Return (x, y) of the center of cell containing provided text 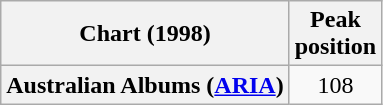
108 (335, 85)
Peakposition (335, 34)
Australian Albums (ARIA) (145, 85)
Chart (1998) (145, 34)
